For the text-containing cell, return its midpoint in (X, Y) coordinate format. 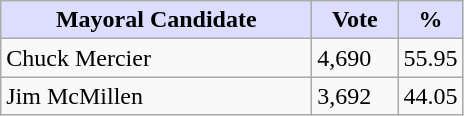
44.05 (430, 96)
Vote (355, 20)
Mayoral Candidate (156, 20)
3,692 (355, 96)
% (430, 20)
Jim McMillen (156, 96)
55.95 (430, 58)
4,690 (355, 58)
Chuck Mercier (156, 58)
